Pinpoint the cell where the given text exists, returning its [x, y] midpoint coordinate. 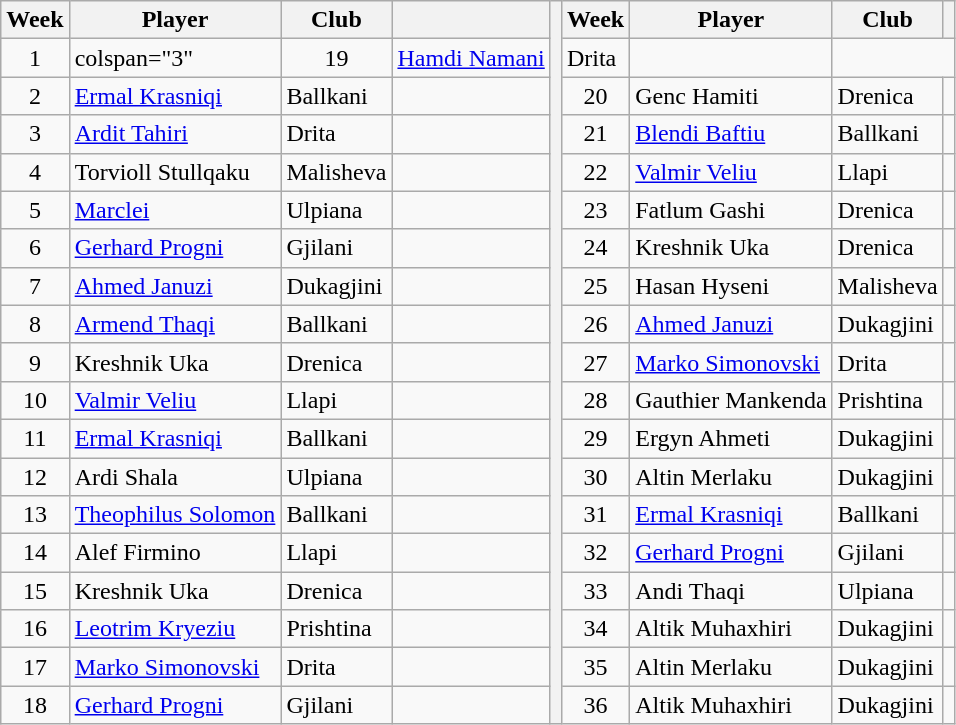
26 [595, 324]
33 [595, 591]
8 [35, 324]
21 [595, 134]
24 [595, 248]
13 [35, 515]
5 [35, 210]
2 [35, 96]
10 [35, 400]
28 [595, 400]
Armend Thaqi [175, 324]
30 [595, 477]
11 [35, 438]
colspan="3" [175, 58]
22 [595, 172]
36 [595, 705]
23 [595, 210]
34 [595, 629]
Torvioll Stullqaku [175, 172]
Hasan Hyseni [731, 286]
Marclei [175, 210]
12 [35, 477]
6 [35, 248]
18 [35, 705]
Fatlum Gashi [731, 210]
1 [35, 58]
9 [35, 362]
3 [35, 134]
Leotrim Kryeziu [175, 629]
14 [35, 553]
Ardi Shala [175, 477]
7 [35, 286]
31 [595, 515]
19 [336, 58]
35 [595, 667]
Ardit Tahiri [175, 134]
16 [35, 629]
32 [595, 553]
25 [595, 286]
Blendi Baftiu [731, 134]
4 [35, 172]
20 [595, 96]
17 [35, 667]
Alef Firmino [175, 553]
Hamdi Namani [471, 58]
Ergyn Ahmeti [731, 438]
29 [595, 438]
Andi Thaqi [731, 591]
Genc Hamiti [731, 96]
15 [35, 591]
Theophilus Solomon [175, 515]
27 [595, 362]
Gauthier Mankenda [731, 400]
